Identify which cell holds the provided text, then report its (x, y) central coordinate. 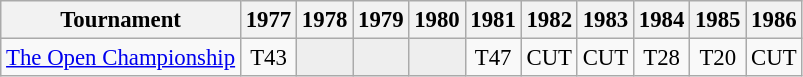
T28 (661, 58)
1985 (718, 20)
1980 (437, 20)
1982 (549, 20)
1984 (661, 20)
The Open Championship (121, 58)
1978 (325, 20)
T47 (493, 58)
Tournament (121, 20)
T20 (718, 58)
1986 (774, 20)
1983 (605, 20)
1977 (268, 20)
T43 (268, 58)
1979 (381, 20)
1981 (493, 20)
